For the text-containing cell, return its midpoint in (x, y) coordinate format. 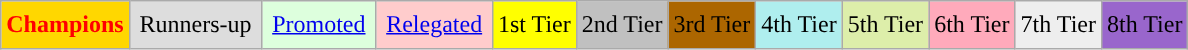
5th Tier (885, 25)
6th Tier (972, 25)
1st Tier (534, 25)
Champions (65, 25)
4th Tier (799, 25)
Promoted (319, 25)
Runners-up (196, 25)
2nd Tier (622, 25)
8th Tier (1144, 25)
3rd Tier (712, 25)
Relegated (434, 25)
7th Tier (1058, 25)
